Locate the cell with the specified text and output its [x, y] center coordinate. 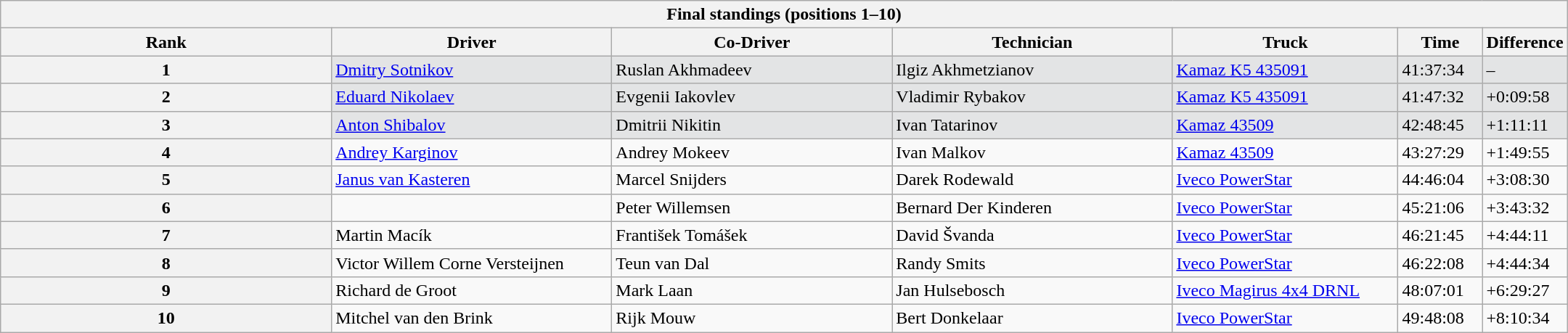
+3:43:32 [1524, 207]
48:07:01 [1440, 290]
Anton Shibalov [472, 125]
Dmitrii Nikitin [752, 125]
Randy Smits [1032, 263]
Time [1440, 42]
42:48:45 [1440, 125]
Truck [1285, 42]
Dmitry Sotnikov [472, 70]
Teun van Dal [752, 263]
– [1524, 70]
43:27:29 [1440, 152]
10 [166, 318]
Janus van Kasteren [472, 180]
46:21:45 [1440, 235]
+4:44:34 [1524, 263]
Ruslan Akhmadeev [752, 70]
Martin Macík [472, 235]
Peter Willemsen [752, 207]
46:22:08 [1440, 263]
Victor Willem Corne Versteijnen [472, 263]
Ivan Malkov [1032, 152]
9 [166, 290]
Eduard Nikolaev [472, 97]
44:46:04 [1440, 180]
+3:08:30 [1524, 180]
Darek Rodewald [1032, 180]
41:37:34 [1440, 70]
+1:49:55 [1524, 152]
Marcel Snijders [752, 180]
Ilgiz Akhmetzianov [1032, 70]
Difference [1524, 42]
Rank [166, 42]
František Tomášek [752, 235]
Vladimir Rybakov [1032, 97]
Bernard Der Kinderen [1032, 207]
+6:29:27 [1524, 290]
Richard de Groot [472, 290]
Jan Hulsebosch [1032, 290]
Iveco Magirus 4x4 DRNL [1285, 290]
Bert Donkelaar [1032, 318]
Rijk Mouw [752, 318]
Final standings (positions 1–10) [784, 15]
2 [166, 97]
+8:10:34 [1524, 318]
45:21:06 [1440, 207]
8 [166, 263]
Evgenii Iakovlev [752, 97]
Andrey Karginov [472, 152]
1 [166, 70]
+0:09:58 [1524, 97]
5 [166, 180]
4 [166, 152]
+4:44:11 [1524, 235]
+1:11:11 [1524, 125]
7 [166, 235]
Mark Laan [752, 290]
David Švanda [1032, 235]
Andrey Mokeev [752, 152]
41:47:32 [1440, 97]
Mitchel van den Brink [472, 318]
Technician [1032, 42]
49:48:08 [1440, 318]
Driver [472, 42]
6 [166, 207]
Co-Driver [752, 42]
3 [166, 125]
Ivan Tatarinov [1032, 125]
